Return the [x, y] coordinate for the center point of the cell that contains the specified text.  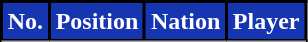
Nation [186, 22]
No. [26, 22]
Position [96, 22]
Player [266, 22]
